Determine the [x, y] coordinate at the center of the cell enclosing the given text.  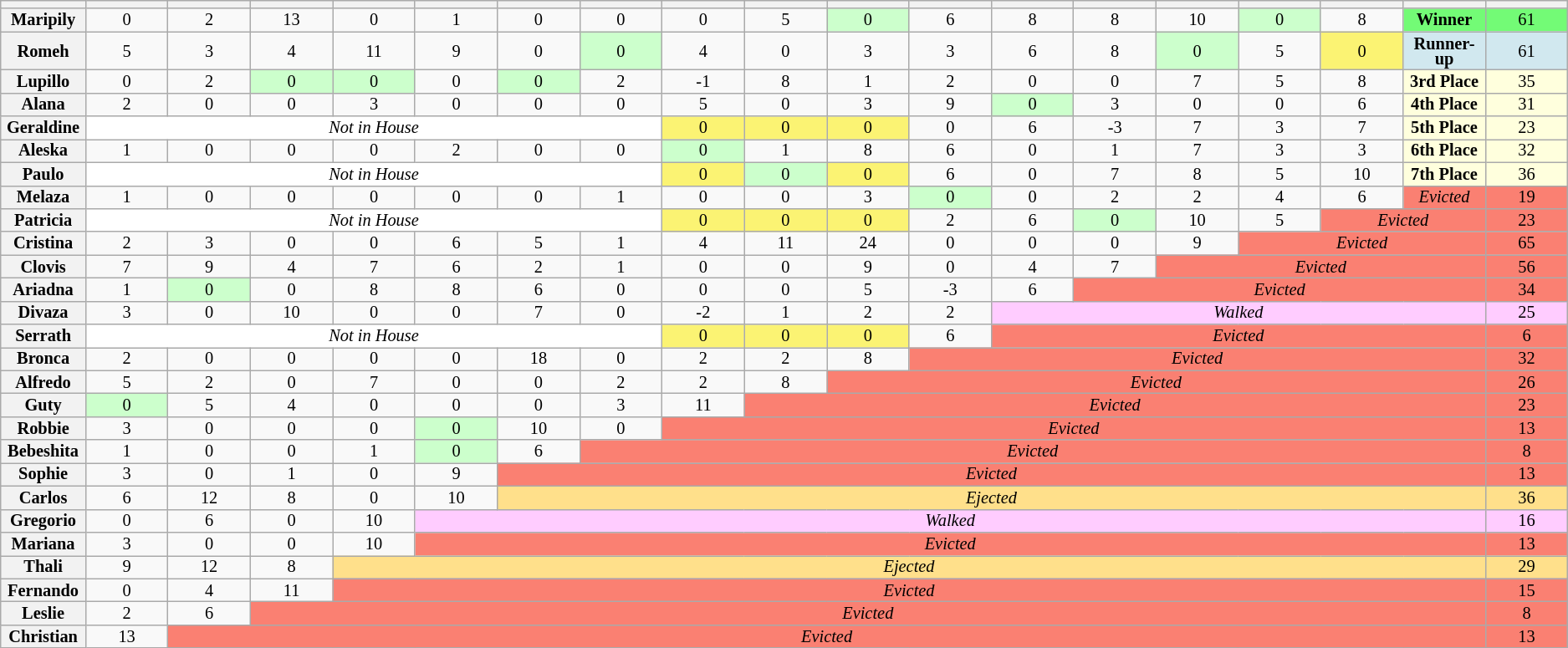
-2 [703, 313]
26 [1527, 382]
15 [1527, 590]
Alana [43, 105]
Serrath [43, 336]
6th Place [1444, 151]
Aleska [43, 151]
Ariadna [43, 289]
18 [539, 359]
Mariana [43, 543]
24 [868, 243]
Runner-up [1444, 51]
Winner [1444, 20]
4th Place [1444, 105]
3rd Place [1444, 81]
Patricia [43, 220]
7th Place [1444, 174]
29 [1527, 567]
Christian [43, 636]
Fernando [43, 590]
Cristina [43, 243]
Robbie [43, 428]
Thali [43, 567]
65 [1527, 243]
Carlos [43, 497]
5th Place [1444, 128]
Bebeshita [43, 452]
Romeh [43, 51]
25 [1527, 313]
-1 [703, 81]
Melaza [43, 197]
35 [1527, 81]
Divaza [43, 313]
Geraldine [43, 128]
Leslie [43, 613]
Alfredo [43, 382]
56 [1527, 267]
34 [1527, 289]
16 [1527, 521]
Bronca [43, 359]
Lupillo [43, 81]
Paulo [43, 174]
31 [1527, 105]
Clovis [43, 267]
Sophie [43, 474]
19 [1527, 197]
Gregorio [43, 521]
Maripily [43, 20]
Guty [43, 405]
